Pinpoint the cell where the given text exists, returning its [x, y] midpoint coordinate. 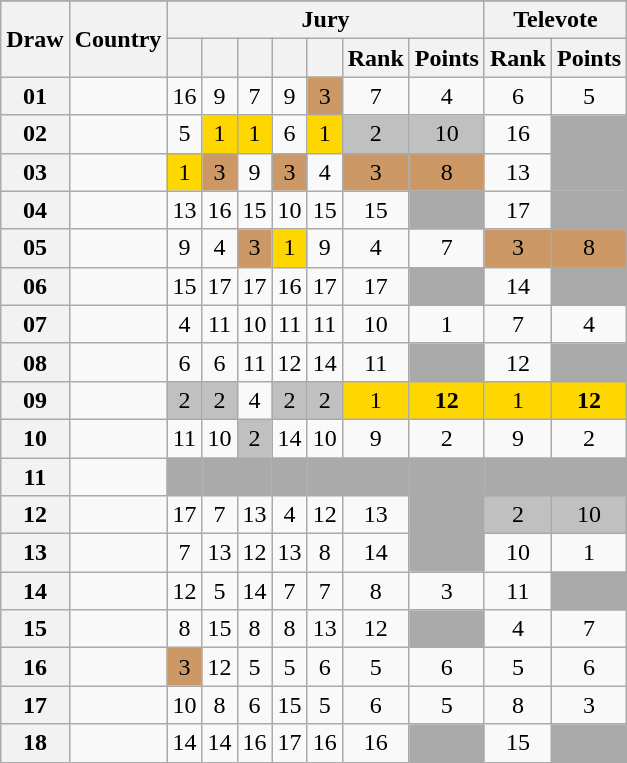
18 [35, 743]
07 [35, 324]
08 [35, 362]
02 [35, 134]
04 [35, 210]
06 [35, 286]
01 [35, 96]
Country [118, 39]
Televote [555, 20]
03 [35, 172]
Jury [326, 20]
05 [35, 248]
09 [35, 400]
Draw [35, 39]
